Provide the [x, y] coordinate of the cell's center where the given text is located.  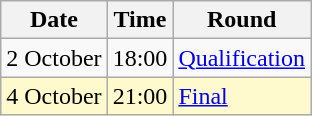
Time [140, 20]
Round [242, 20]
4 October [54, 96]
Date [54, 20]
Qualification [242, 58]
21:00 [140, 96]
Final [242, 96]
2 October [54, 58]
18:00 [140, 58]
